Output the [X, Y] coordinate of the center of the cell containing the given text.  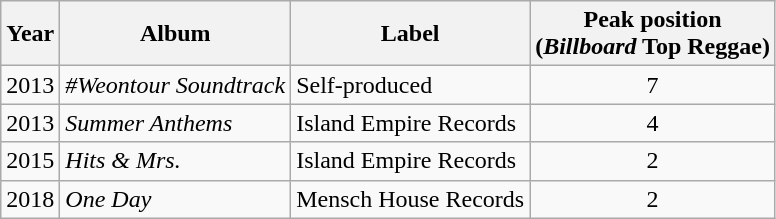
2018 [30, 199]
Peak position(Billboard Top Reggae) [653, 34]
Mensch House Records [410, 199]
Hits & Mrs. [176, 161]
Summer Anthems [176, 123]
One Day [176, 199]
Label [410, 34]
2015 [30, 161]
Self-produced [410, 85]
#Weontour Soundtrack [176, 85]
4 [653, 123]
Year [30, 34]
7 [653, 85]
Album [176, 34]
